Determine the (x, y) coordinate at the center of the cell enclosing the given text.  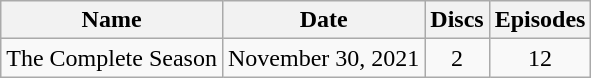
2 (457, 58)
12 (540, 58)
Date (323, 20)
The Complete Season (112, 58)
Name (112, 20)
Discs (457, 20)
November 30, 2021 (323, 58)
Episodes (540, 20)
